Output the (x, y) coordinate of the center of the cell containing the given text.  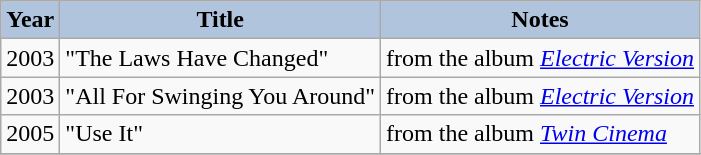
Title (220, 20)
Year (30, 20)
2005 (30, 134)
"All For Swinging You Around" (220, 96)
"Use It" (220, 134)
from the album Twin Cinema (540, 134)
"The Laws Have Changed" (220, 58)
Notes (540, 20)
